Output the (X, Y) coordinate of the center of the cell containing the given text.  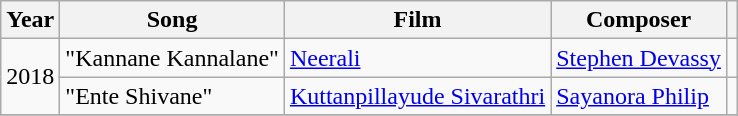
"Ente Shivane" (172, 96)
Stephen Devassy (639, 58)
"Kannane Kannalane" (172, 58)
Neerali (417, 58)
Composer (639, 20)
Song (172, 20)
Year (30, 20)
Film (417, 20)
Kuttanpillayude Sivarathri (417, 96)
Sayanora Philip (639, 96)
2018 (30, 77)
